Find where the given text appears and provide that cell's center as (x, y) coordinate. 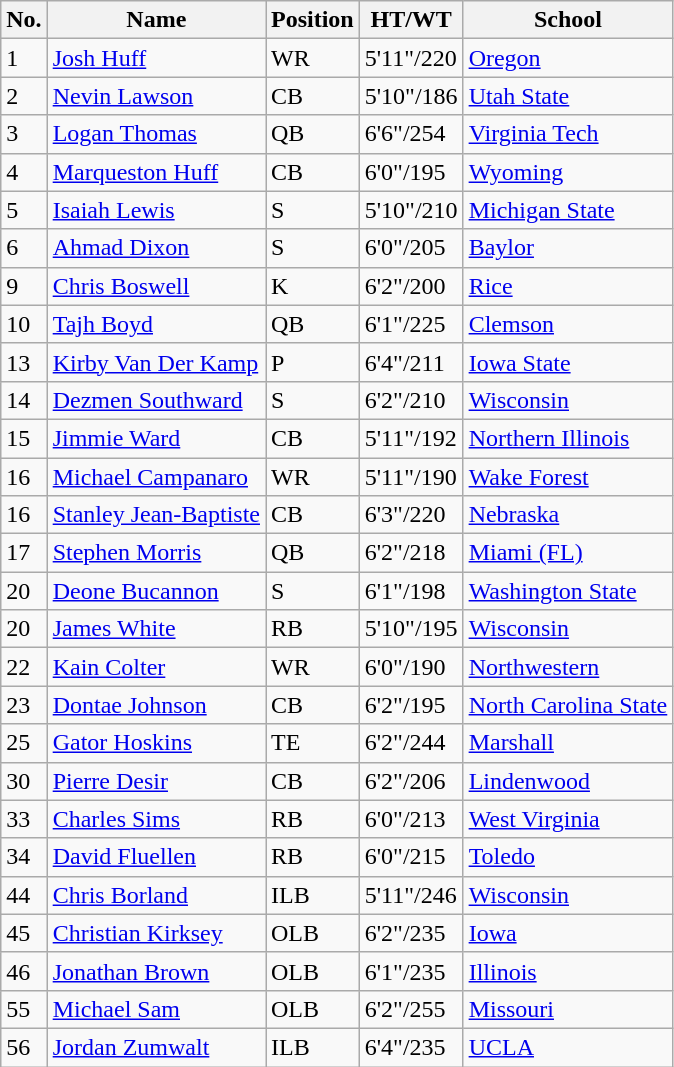
6'2"/200 (411, 286)
Northwestern (568, 667)
Washington State (568, 591)
No. (24, 20)
Christian Kirksey (156, 933)
Jonathan Brown (156, 971)
West Virginia (568, 819)
Michigan State (568, 210)
4 (24, 172)
13 (24, 362)
Chris Borland (156, 895)
6'0"/195 (411, 172)
6 (24, 248)
Wake Forest (568, 477)
Deone Bucannon (156, 591)
6'3"/220 (411, 515)
Marshall (568, 743)
5'11"/220 (411, 58)
TE (313, 743)
Gator Hoskins (156, 743)
Toledo (568, 857)
Lindenwood (568, 781)
Chris Boswell (156, 286)
Name (156, 20)
Nebraska (568, 515)
5'11"/192 (411, 438)
5'11"/190 (411, 477)
6'2"/210 (411, 400)
James White (156, 629)
Ahmad Dixon (156, 248)
9 (24, 286)
Marqueston Huff (156, 172)
6'1"/198 (411, 591)
6'0"/213 (411, 819)
Jordan Zumwalt (156, 1047)
Oregon (568, 58)
Kain Colter (156, 667)
6'4"/235 (411, 1047)
14 (24, 400)
Kirby Van Der Kamp (156, 362)
10 (24, 324)
Pierre Desir (156, 781)
P (313, 362)
Nevin Lawson (156, 96)
Dezmen Southward (156, 400)
6'2"/195 (411, 705)
1 (24, 58)
6'0"/215 (411, 857)
HT/WT (411, 20)
6'0"/190 (411, 667)
30 (24, 781)
Jimmie Ward (156, 438)
6'2"/206 (411, 781)
Iowa State (568, 362)
6'2"/218 (411, 553)
Missouri (568, 1009)
3 (24, 134)
6'2"/255 (411, 1009)
6'0"/205 (411, 248)
Isaiah Lewis (156, 210)
Tajh Boyd (156, 324)
Charles Sims (156, 819)
34 (24, 857)
23 (24, 705)
56 (24, 1047)
5'10"/186 (411, 96)
Clemson (568, 324)
David Fluellen (156, 857)
6'1"/235 (411, 971)
School (568, 20)
6'1"/225 (411, 324)
46 (24, 971)
Miami (FL) (568, 553)
2 (24, 96)
17 (24, 553)
Virginia Tech (568, 134)
5'10"/210 (411, 210)
6'6"/254 (411, 134)
Wyoming (568, 172)
K (313, 286)
Logan Thomas (156, 134)
45 (24, 933)
25 (24, 743)
15 (24, 438)
Utah State (568, 96)
UCLA (568, 1047)
Stanley Jean-Baptiste (156, 515)
Rice (568, 286)
North Carolina State (568, 705)
Josh Huff (156, 58)
Michael Campanaro (156, 477)
5'10"/195 (411, 629)
33 (24, 819)
Michael Sam (156, 1009)
55 (24, 1009)
6'2"/235 (411, 933)
Illinois (568, 971)
44 (24, 895)
Stephen Morris (156, 553)
Baylor (568, 248)
6'4"/211 (411, 362)
Position (313, 20)
6'2"/244 (411, 743)
Dontae Johnson (156, 705)
22 (24, 667)
5 (24, 210)
Iowa (568, 933)
Northern Illinois (568, 438)
5'11"/246 (411, 895)
